Output the [x, y] coordinate of the center of the cell containing the given text.  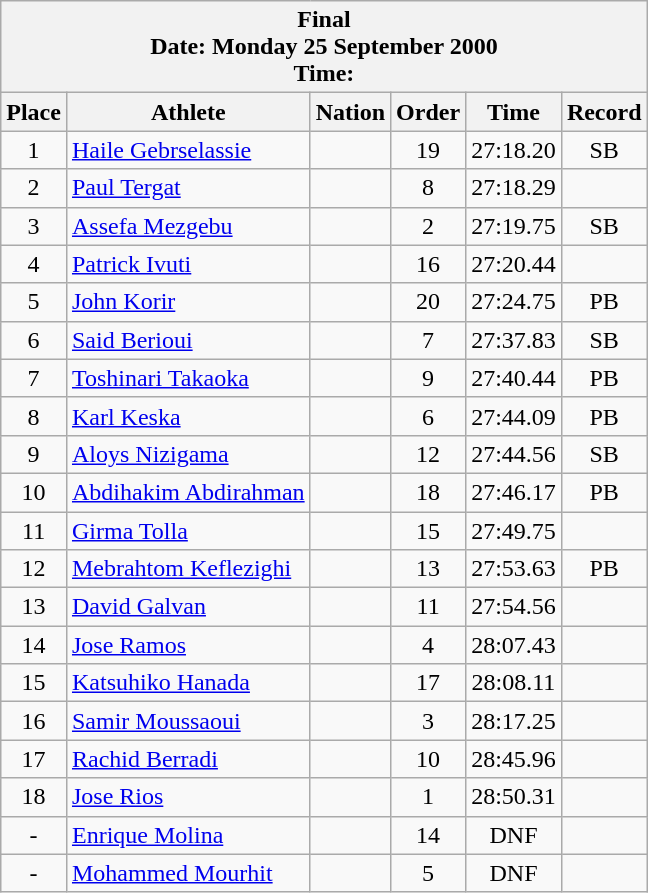
Haile Gebrselassie [188, 150]
27:46.17 [514, 492]
Abdihakim Abdirahman [188, 492]
Karl Keska [188, 416]
27:18.29 [514, 188]
Order [428, 112]
28:08.11 [514, 683]
Said Berioui [188, 340]
27:24.75 [514, 302]
Jose Ramos [188, 645]
27:18.20 [514, 150]
Jose Rios [188, 797]
Assefa Mezgebu [188, 226]
Mohammed Mourhit [188, 873]
27:49.75 [514, 531]
27:37.83 [514, 340]
27:20.44 [514, 264]
Girma Tolla [188, 531]
Athlete [188, 112]
28:17.25 [514, 721]
Enrique Molina [188, 835]
27:54.56 [514, 607]
David Galvan [188, 607]
Time [514, 112]
27:53.63 [514, 569]
Record [604, 112]
Toshinari Takaoka [188, 378]
Place [34, 112]
28:45.96 [514, 759]
Aloys Nizigama [188, 454]
Paul Tergat [188, 188]
27:44.09 [514, 416]
28:07.43 [514, 645]
19 [428, 150]
27:44.56 [514, 454]
John Korir [188, 302]
Katsuhiko Hanada [188, 683]
Final Date: Monday 25 September 2000 Time: [324, 47]
Mebrahtom Keflezighi [188, 569]
Samir Moussaoui [188, 721]
Nation [350, 112]
27:40.44 [514, 378]
Rachid Berradi [188, 759]
27:19.75 [514, 226]
28:50.31 [514, 797]
20 [428, 302]
Patrick Ivuti [188, 264]
